Scan for the cell matching the given text and deliver its (X, Y) coordinate at center. 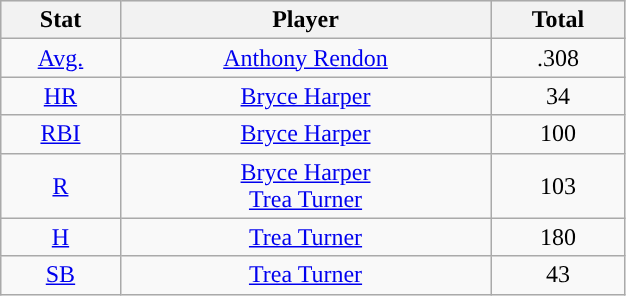
Stat (60, 20)
34 (558, 96)
HR (60, 96)
RBI (60, 134)
H (60, 237)
103 (558, 186)
Bryce HarperTrea Turner (306, 186)
SB (60, 275)
Player (306, 20)
43 (558, 275)
Avg. (60, 58)
180 (558, 237)
Total (558, 20)
Anthony Rendon (306, 58)
R (60, 186)
.308 (558, 58)
100 (558, 134)
